From the cell containing the given text, extract its center point as (x, y) coordinate. 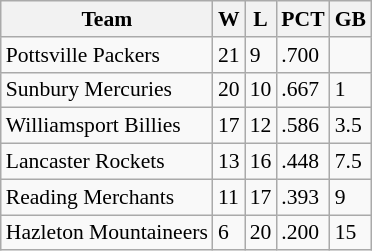
Lancaster Rockets (107, 162)
13 (229, 162)
11 (229, 197)
7.5 (350, 162)
6 (229, 233)
.667 (302, 90)
1 (350, 90)
GB (350, 19)
PCT (302, 19)
Pottsville Packers (107, 55)
Reading Merchants (107, 197)
.586 (302, 126)
.200 (302, 233)
12 (261, 126)
15 (350, 233)
21 (229, 55)
.393 (302, 197)
3.5 (350, 126)
.448 (302, 162)
Hazleton Mountaineers (107, 233)
10 (261, 90)
Sunbury Mercuries (107, 90)
Team (107, 19)
Williamsport Billies (107, 126)
L (261, 19)
16 (261, 162)
.700 (302, 55)
W (229, 19)
